From the cell containing the given text, extract its center point as (X, Y) coordinate. 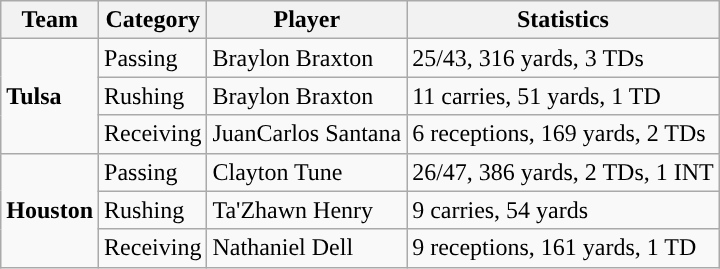
Statistics (564, 20)
9 carries, 54 yards (564, 210)
Team (50, 20)
Player (307, 20)
Tulsa (50, 96)
6 receptions, 169 yards, 2 TDs (564, 134)
11 carries, 51 yards, 1 TD (564, 96)
9 receptions, 161 yards, 1 TD (564, 248)
Category (153, 20)
Nathaniel Dell (307, 248)
Ta'Zhawn Henry (307, 210)
Clayton Tune (307, 172)
25/43, 316 yards, 3 TDs (564, 58)
JuanCarlos Santana (307, 134)
26/47, 386 yards, 2 TDs, 1 INT (564, 172)
Houston (50, 210)
